Provide the [X, Y] coordinate of the cell's center where the given text is located.  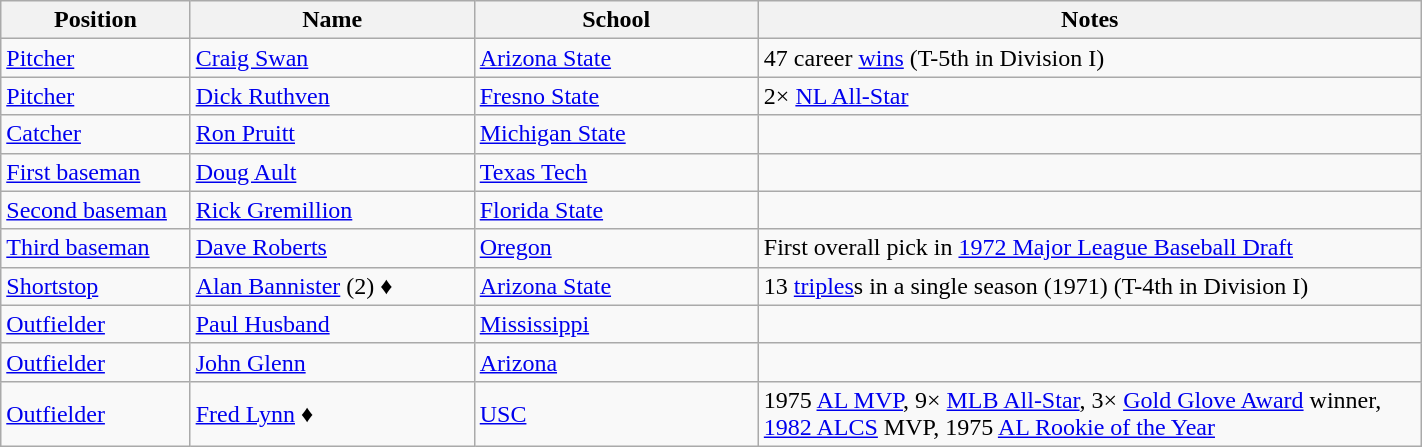
Shortstop [96, 286]
Florida State [616, 210]
Mississippi [616, 324]
Dick Ruthven [332, 96]
First baseman [96, 172]
Second baseman [96, 210]
Fred Lynn ♦ [332, 414]
Catcher [96, 134]
Paul Husband [332, 324]
Alan Bannister (2) ♦ [332, 286]
John Glenn [332, 362]
First overall pick in 1972 Major League Baseball Draft [1090, 248]
Craig Swan [332, 58]
Doug Ault [332, 172]
Notes [1090, 20]
Ron Pruitt [332, 134]
Michigan State [616, 134]
Arizona [616, 362]
1975 AL MVP, 9× MLB All-Star, 3× Gold Glove Award winner, 1982 ALCS MVP, 1975 AL Rookie of the Year [1090, 414]
Oregon [616, 248]
47 career wins (T-5th in Division I) [1090, 58]
Position [96, 20]
USC [616, 414]
Texas Tech [616, 172]
Rick Gremillion [332, 210]
School [616, 20]
Dave Roberts [332, 248]
Name [332, 20]
13 tripless in a single season (1971) (T-4th in Division I) [1090, 286]
Third baseman [96, 248]
2× NL All-Star [1090, 96]
Fresno State [616, 96]
